For the text-containing cell, return its midpoint in (x, y) coordinate format. 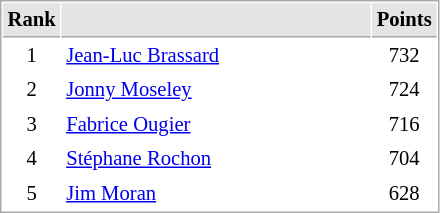
Jonny Moseley (216, 90)
724 (404, 90)
4 (32, 158)
Jean-Luc Brassard (216, 56)
732 (404, 56)
Jim Moran (216, 194)
2 (32, 90)
Rank (32, 20)
3 (32, 124)
628 (404, 194)
Points (404, 20)
1 (32, 56)
704 (404, 158)
Fabrice Ougier (216, 124)
5 (32, 194)
716 (404, 124)
Stéphane Rochon (216, 158)
